Return [X, Y] of the center of cell containing provided text 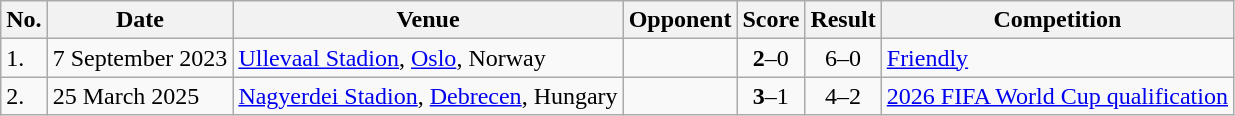
Competition [1057, 20]
Opponent [680, 20]
2. [24, 96]
1. [24, 58]
6–0 [843, 58]
Venue [428, 20]
4–2 [843, 96]
Date [140, 20]
25 March 2025 [140, 96]
7 September 2023 [140, 58]
3–1 [771, 96]
Result [843, 20]
2–0 [771, 58]
2026 FIFA World Cup qualification [1057, 96]
Ullevaal Stadion, Oslo, Norway [428, 58]
Friendly [1057, 58]
Nagyerdei Stadion, Debrecen, Hungary [428, 96]
Score [771, 20]
No. [24, 20]
